Output the [x, y] coordinate of the center of the cell containing the given text.  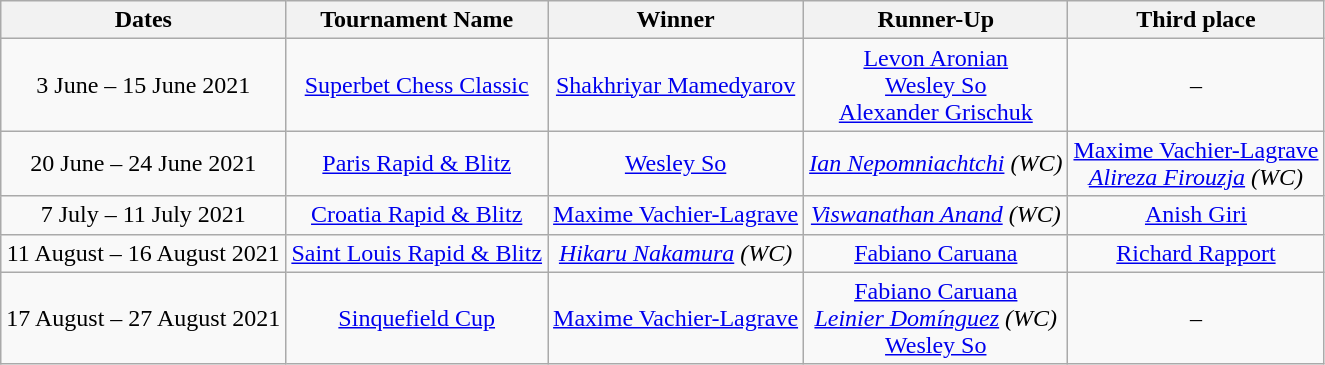
Croatia Rapid & Blitz [417, 215]
Ian Nepomniachtchi (WC) [936, 164]
20 June – 24 June 2021 [144, 164]
Saint Louis Rapid & Blitz [417, 253]
Fabiano Caruana [936, 253]
Tournament Name [417, 20]
7 July – 11 July 2021 [144, 215]
3 June – 15 June 2021 [144, 85]
Superbet Chess Classic [417, 85]
Third place [1196, 20]
11 August – 16 August 2021 [144, 253]
Levon Aronian Wesley So Alexander Grischuk [936, 85]
Dates [144, 20]
Runner-Up [936, 20]
Fabiano Caruana Leinier Domínguez (WC) Wesley So [936, 318]
Hikaru Nakamura (WC) [676, 253]
Wesley So [676, 164]
Shakhriyar Mamedyarov [676, 85]
Maxime Vachier-Lagrave Alireza Firouzja (WC) [1196, 164]
Paris Rapid & Blitz [417, 164]
Richard Rapport [1196, 253]
Sinquefield Cup [417, 318]
Winner [676, 20]
Viswanathan Anand (WC) [936, 215]
17 August – 27 August 2021 [144, 318]
Anish Giri [1196, 215]
